Return (x, y) of the center of cell containing provided text 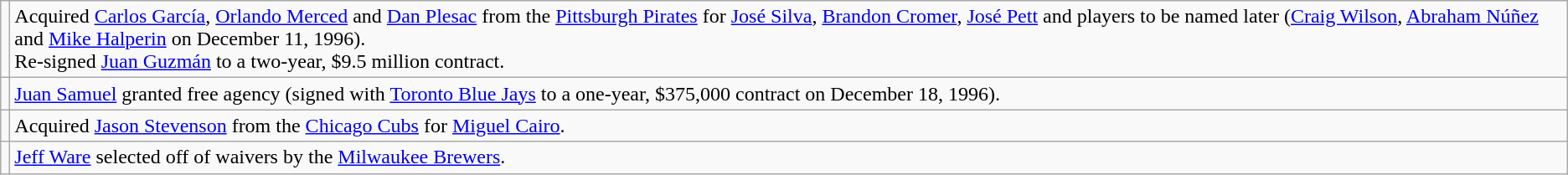
Jeff Ware selected off of waivers by the Milwaukee Brewers. (789, 157)
Juan Samuel granted free agency (signed with Toronto Blue Jays to a one-year, $375,000 contract on December 18, 1996). (789, 94)
Acquired Jason Stevenson from the Chicago Cubs for Miguel Cairo. (789, 126)
